Extract the [X, Y] coordinate from the center of the cell holding the provided text.  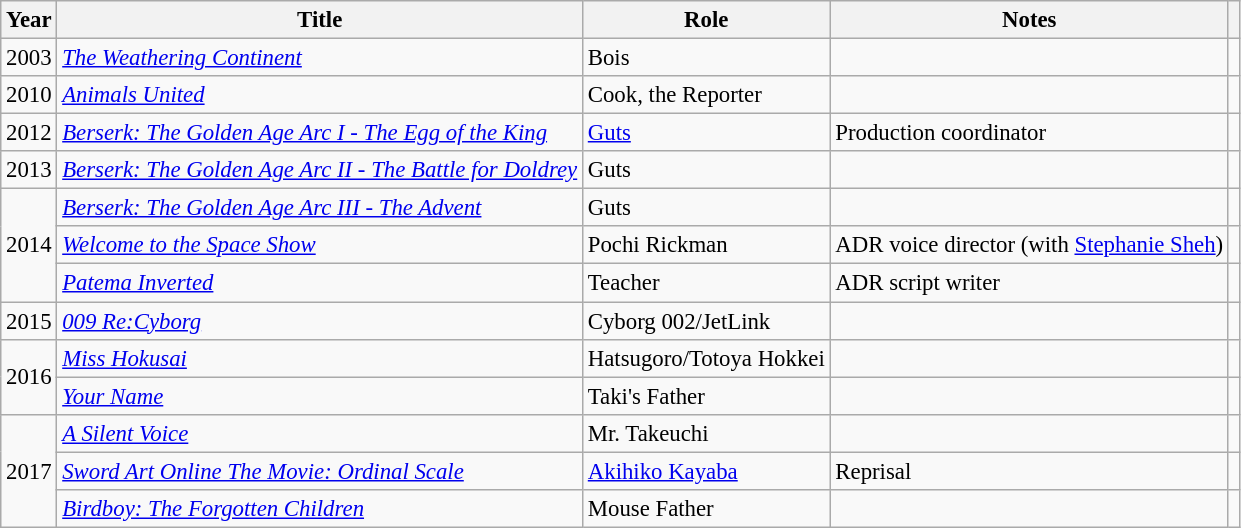
Taki's Father [706, 396]
Your Name [320, 396]
The Weathering Continent [320, 58]
Welcome to the Space Show [320, 245]
Miss Hokusai [320, 358]
2003 [29, 58]
Reprisal [1029, 471]
Birdboy: The Forgotten Children [320, 509]
Pochi Rickman [706, 245]
Animals United [320, 95]
Teacher [706, 283]
Patema Inverted [320, 283]
Role [706, 20]
Berserk: The Golden Age Arc I - The Egg of the King [320, 133]
2012 [29, 133]
Bois [706, 58]
Year [29, 20]
2014 [29, 246]
Berserk: The Golden Age Arc II - The Battle for Doldrey [320, 170]
2015 [29, 321]
ADR script writer [1029, 283]
2016 [29, 376]
Berserk: The Golden Age Arc III - The Advent [320, 208]
Cyborg 002/JetLink [706, 321]
Mouse Father [706, 509]
009 Re:Cyborg [320, 321]
Mr. Takeuchi [706, 433]
2010 [29, 95]
2013 [29, 170]
A Silent Voice [320, 433]
2017 [29, 470]
Akihiko Kayaba [706, 471]
Title [320, 20]
Sword Art Online The Movie: Ordinal Scale [320, 471]
ADR voice director (with Stephanie Sheh) [1029, 245]
Notes [1029, 20]
Cook, the Reporter [706, 95]
Production coordinator [1029, 133]
Hatsugoro/Totoya Hokkei [706, 358]
